Locate the cell with the specified text and output its [x, y] center coordinate. 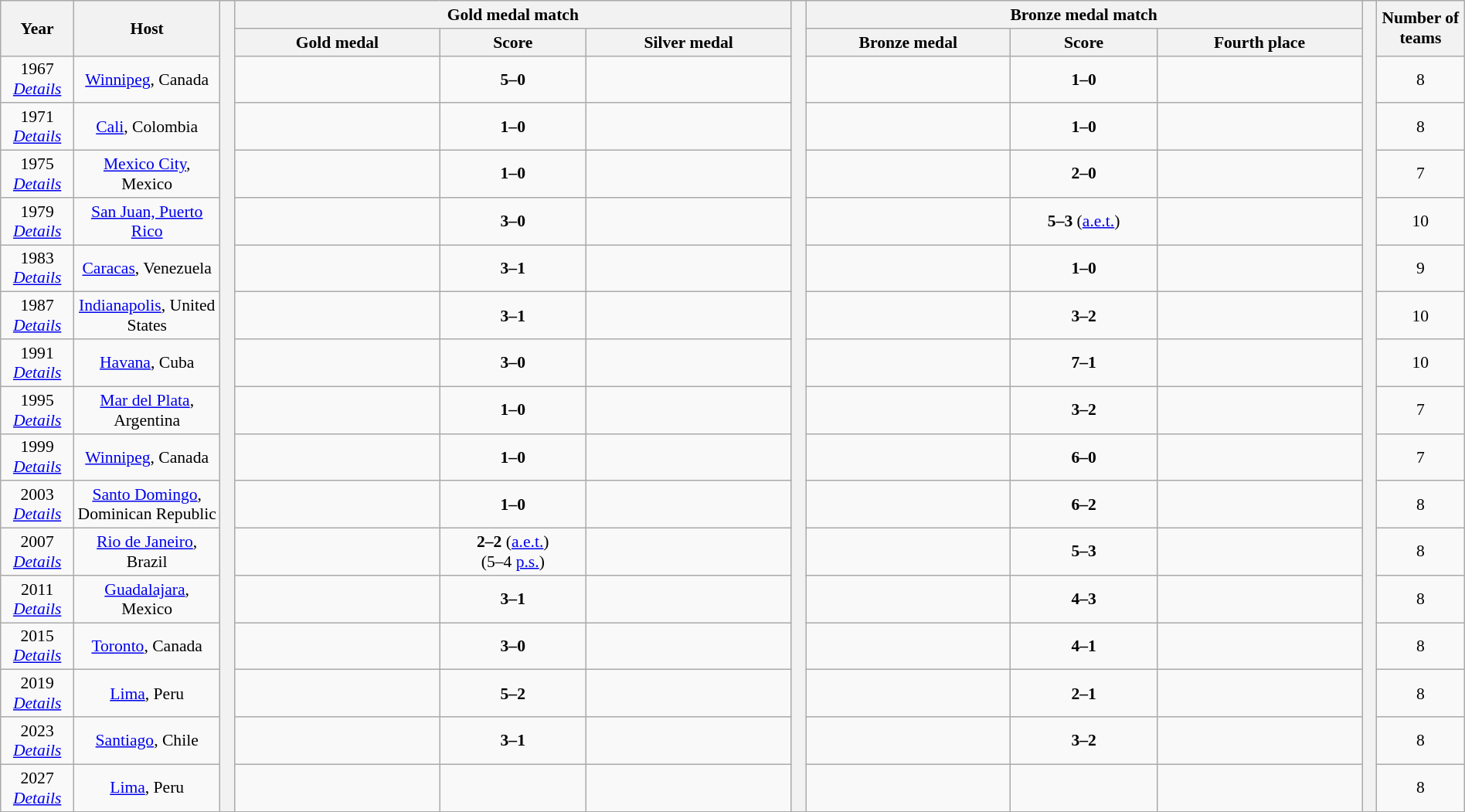
1979Details [37, 221]
San Juan, Puerto Rico [147, 221]
5–3 [1083, 552]
Gold medal [337, 42]
1991Details [37, 363]
Bronze medal match [1084, 15]
Havana, Cuba [147, 363]
Mexico City, Mexico [147, 175]
Santiago, Chile [147, 740]
Cali, Colombia [147, 127]
Santo Domingo, Dominican Republic [147, 505]
1999Details [37, 457]
1967Details [37, 79]
2–2 (a.e.t.) (5–4 p.s.) [513, 552]
Silver medal [689, 42]
2015Details [37, 646]
Fourth place [1259, 42]
6–2 [1083, 505]
1975Details [37, 175]
2003Details [37, 505]
2–1 [1083, 694]
Rio de Janeiro, Brazil [147, 552]
Bronze medal [909, 42]
Year [37, 28]
Toronto, Canada [147, 646]
Gold medal match [513, 15]
Caracas, Venezuela [147, 269]
4–3 [1083, 600]
2023Details [37, 740]
7–1 [1083, 363]
1983Details [37, 269]
6–0 [1083, 457]
Guadalajara, Mexico [147, 600]
Indianapolis, United States [147, 315]
2019Details [37, 694]
9 [1420, 269]
2–0 [1083, 175]
5–2 [513, 694]
5–0 [513, 79]
4–1 [1083, 646]
5–3 (a.e.t.) [1083, 221]
Mar del Plata, Argentina [147, 409]
2011Details [37, 600]
Number of teams [1420, 28]
Host [147, 28]
1987Details [37, 315]
2007Details [37, 552]
1995Details [37, 409]
2027Details [37, 788]
1971Details [37, 127]
